Search for the cell housing the specified text and yield its [x, y] center coordinate. 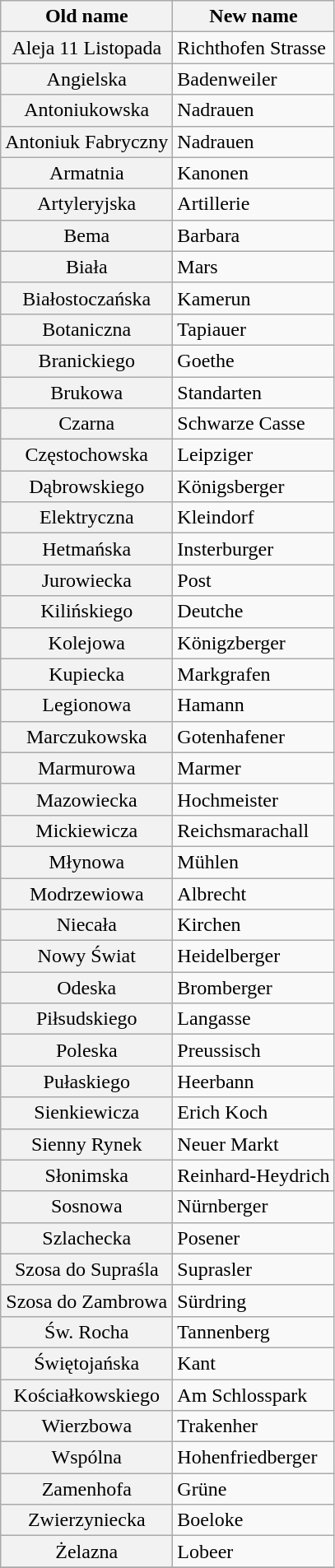
Kant [254, 1363]
Mühlen [254, 862]
Świętojańska [87, 1363]
Wierzbowa [87, 1426]
Mickiewicza [87, 831]
Schwarze Casse [254, 424]
Szosa do Zambrowa [87, 1300]
Sienny Rynek [87, 1144]
Posener [254, 1238]
Barbara [254, 235]
Standarten [254, 393]
Kirchen [254, 925]
Lobeer [254, 1552]
Suprasler [254, 1269]
Reinhard-Heydrich [254, 1175]
Bema [87, 235]
Szosa do Supraśla [87, 1269]
Artillerie [254, 204]
Modrzewiowa [87, 893]
Kolejowa [87, 643]
Kilińskiego [87, 612]
Branickiego [87, 361]
Langasse [254, 1019]
Hetmańska [87, 549]
Badenweiler [254, 79]
Boeloke [254, 1520]
Św. Rocha [87, 1332]
Königzberger [254, 643]
Kleindorf [254, 518]
Młynowa [87, 862]
Artyleryjska [87, 204]
Nürnberger [254, 1207]
Hohenfriedberger [254, 1458]
Sienkiewicza [87, 1113]
Tapiauer [254, 329]
Marmer [254, 768]
Armatnia [87, 173]
Zwierzyniecka [87, 1520]
Wspólna [87, 1458]
Leipziger [254, 455]
Botaniczna [87, 329]
Kupiecka [87, 674]
Kościałkowskiego [87, 1395]
Albrecht [254, 893]
Goethe [254, 361]
Białostoczańska [87, 298]
Antoniukowska [87, 110]
Mazowiecka [87, 799]
Tannenberg [254, 1332]
Markgrafen [254, 674]
Kamerun [254, 298]
Piłsudskiego [87, 1019]
Sürdring [254, 1300]
Angielska [87, 79]
Pułaskiego [87, 1082]
Słonimska [87, 1175]
Hamann [254, 705]
Częstochowska [87, 455]
Neuer Markt [254, 1144]
Nowy Świat [87, 956]
Niecała [87, 925]
Antoniuk Fabryczny [87, 142]
Erich Koch [254, 1113]
Heerbann [254, 1082]
Brukowa [87, 393]
Czarna [87, 424]
Poleska [87, 1050]
Bromberger [254, 988]
Biała [87, 267]
Aleja 11 Listopada [87, 48]
Old name [87, 16]
Elektryczna [87, 518]
Preussisch [254, 1050]
Marczukowska [87, 737]
Jurowiecka [87, 580]
Szlachecka [87, 1238]
Gotenhafener [254, 737]
Hochmeister [254, 799]
New name [254, 16]
Trakenher [254, 1426]
Grüne [254, 1489]
Richthofen Strasse [254, 48]
Odeska [87, 988]
Dąbrowskiego [87, 486]
Am Schlosspark [254, 1395]
Kanonen [254, 173]
Deutche [254, 612]
Legionowa [87, 705]
Zamenhofa [87, 1489]
Königsberger [254, 486]
Sosnowa [87, 1207]
Heidelberger [254, 956]
Reichsmarachall [254, 831]
Insterburger [254, 549]
Marmurowa [87, 768]
Żelazna [87, 1552]
Mars [254, 267]
Post [254, 580]
